Identify which cell holds the provided text, then report its (x, y) central coordinate. 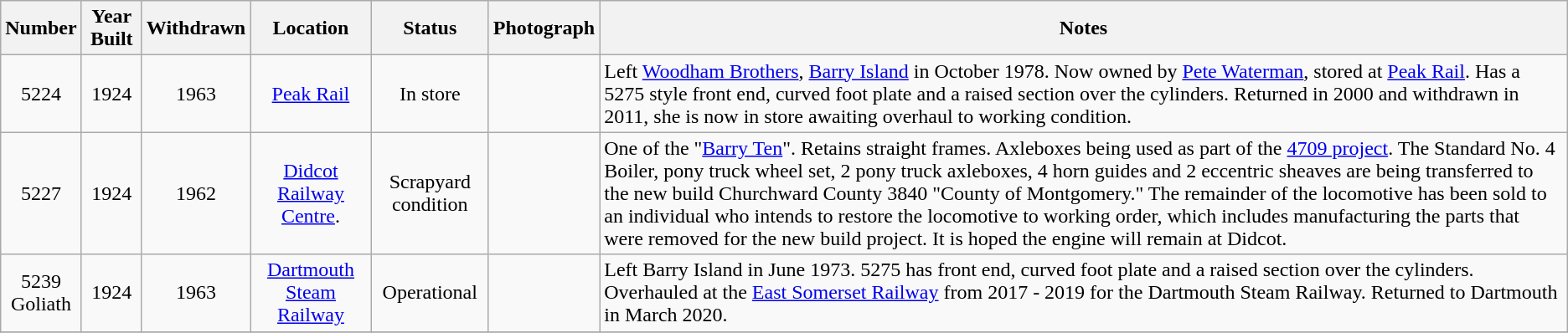
5227 (41, 193)
Photograph (544, 28)
Peak Rail (312, 94)
5239Goliath (41, 293)
Status (430, 28)
1962 (196, 193)
Operational (430, 293)
In store (430, 94)
Scrapyard condition (430, 193)
Dartmouth Steam Railway (312, 293)
5224 (41, 94)
Number (41, 28)
Location (312, 28)
Year Built (111, 28)
Notes (1084, 28)
Withdrawn (196, 28)
Didcot Railway Centre. (312, 193)
